Scan for the cell matching the given text and deliver its (x, y) coordinate at center. 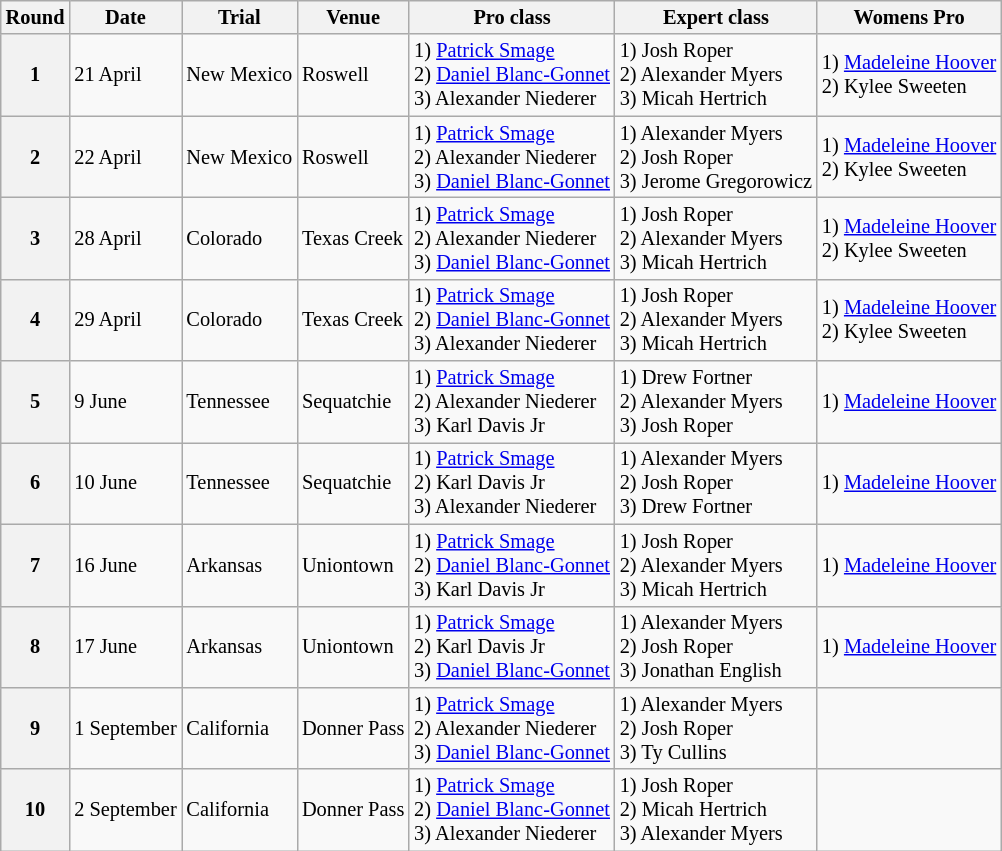
1) Alexander Myers 2) Josh Roper 3) Ty Cullins (716, 728)
8 (36, 647)
10 (36, 810)
2 September (125, 810)
1) Patrick Smage 2) Daniel Blanc-Gonnet 3) Karl Davis Jr (512, 565)
6 (36, 483)
29 April (125, 320)
7 (36, 565)
Trial (240, 17)
16 June (125, 565)
Expert class (716, 17)
9 (36, 728)
9 June (125, 402)
Round (36, 17)
28 April (125, 238)
1 (36, 75)
1 September (125, 728)
Venue (353, 17)
1) Patrick Smage 2) Karl Davis Jr 3) Alexander Niederer (512, 483)
4 (36, 320)
17 June (125, 647)
22 April (125, 157)
1) Josh Roper 2) Micah Hertrich 3) Alexander Myers (716, 810)
1) Patrick Smage 2) Alexander Niederer 3) Karl Davis Jr (512, 402)
1) Drew Fortner 2) Alexander Myers 3) Josh Roper (716, 402)
21 April (125, 75)
1) Alexander Myers 2) Josh Roper 3) Jonathan English (716, 647)
2 (36, 157)
1) Alexander Myers 2) Josh Roper 3) Jerome Gregorowicz (716, 157)
10 June (125, 483)
Womens Pro (909, 17)
Date (125, 17)
5 (36, 402)
3 (36, 238)
1) Alexander Myers 2) Josh Roper 3) Drew Fortner (716, 483)
Pro class (512, 17)
1) Patrick Smage 2) Karl Davis Jr 3) Daniel Blanc-Gonnet (512, 647)
